From the cell containing the given text, extract its center point as [x, y] coordinate. 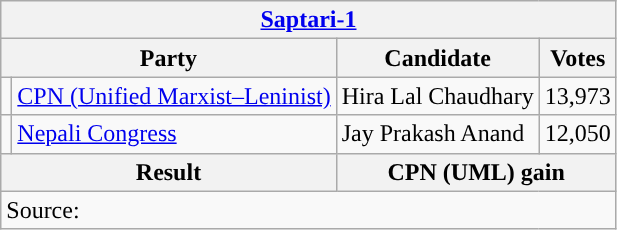
Source: [308, 210]
Jay Prakash Anand [438, 134]
Candidate [438, 58]
Votes [578, 58]
12,050 [578, 134]
Saptari-1 [308, 20]
Hira Lal Chaudhary [438, 96]
CPN (UML) gain [476, 172]
CPN (Unified Marxist–Leninist) [174, 96]
Result [168, 172]
13,973 [578, 96]
Nepali Congress [174, 134]
Party [168, 58]
